Identify which cell holds the provided text, then report its (x, y) central coordinate. 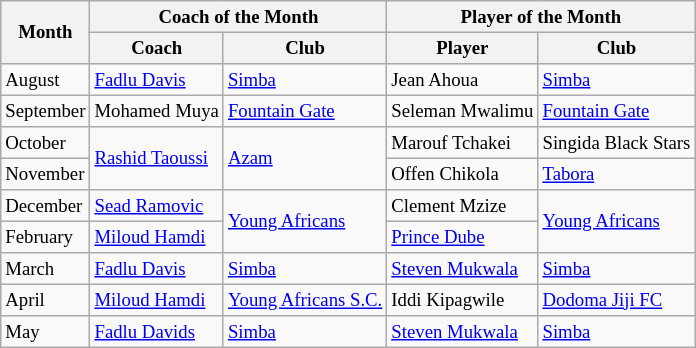
February (46, 237)
Coach (156, 48)
April (46, 300)
Clement Mzize (462, 205)
August (46, 79)
Young Africans S.C. (304, 300)
March (46, 268)
December (46, 205)
Player of the Month (541, 16)
Dodoma Jiji FC (616, 300)
November (46, 174)
Month (46, 32)
Prince Dube (462, 237)
Rashid Taoussi (156, 158)
Sead Ramovic (156, 205)
Coach of the Month (238, 16)
Iddi Kipagwile (462, 300)
Seleman Mwalimu (462, 111)
Player (462, 48)
Tabora (616, 174)
Marouf Tchakei (462, 142)
Fadlu Davids (156, 331)
May (46, 331)
September (46, 111)
Singida Black Stars (616, 142)
Jean Ahoua (462, 79)
Offen Chikola (462, 174)
Azam (304, 158)
Mohamed Muya (156, 111)
October (46, 142)
